For the text-containing cell, return its midpoint in [X, Y] coordinate format. 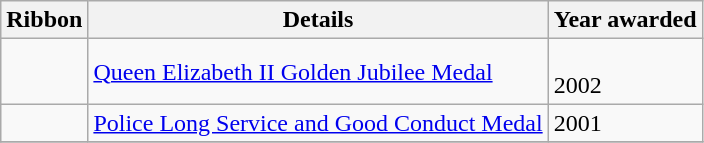
Queen Elizabeth II Golden Jubilee Medal [318, 72]
Year awarded [625, 20]
2002 [625, 72]
2001 [625, 123]
Police Long Service and Good Conduct Medal [318, 123]
Details [318, 20]
Ribbon [44, 20]
